Find where the given text appears and provide that cell's center as [x, y] coordinate. 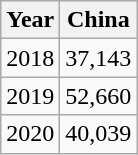
37,143 [98, 58]
52,660 [98, 96]
2020 [30, 134]
Year [30, 20]
China [98, 20]
2019 [30, 96]
2018 [30, 58]
40,039 [98, 134]
